From the cell containing the given text, extract its center point as [x, y] coordinate. 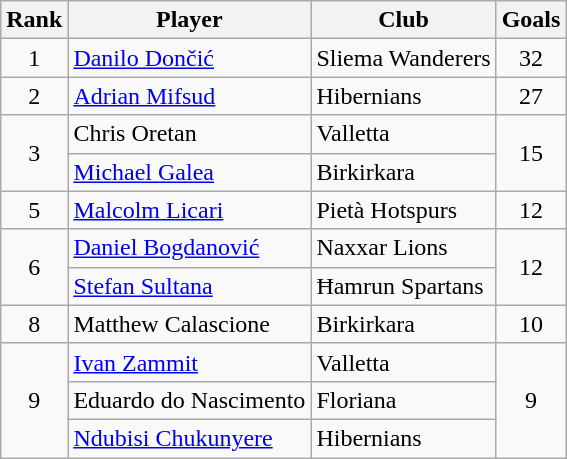
Michael Galea [190, 172]
Malcolm Licari [190, 210]
27 [531, 96]
5 [34, 210]
Ivan Zammit [190, 362]
2 [34, 96]
Matthew Calascione [190, 324]
Adrian Mifsud [190, 96]
Danilo Dončić [190, 58]
Ħamrun Spartans [404, 286]
Goals [531, 20]
Daniel Bogdanović [190, 248]
3 [34, 153]
10 [531, 324]
Pietà Hotspurs [404, 210]
Stefan Sultana [190, 286]
1 [34, 58]
Naxxar Lions [404, 248]
Floriana [404, 400]
Rank [34, 20]
32 [531, 58]
Eduardo do Nascimento [190, 400]
Chris Oretan [190, 134]
Sliema Wanderers [404, 58]
6 [34, 267]
Club [404, 20]
Ndubisi Chukunyere [190, 438]
15 [531, 153]
8 [34, 324]
Player [190, 20]
